Pinpoint the cell where the given text exists, returning its [X, Y] midpoint coordinate. 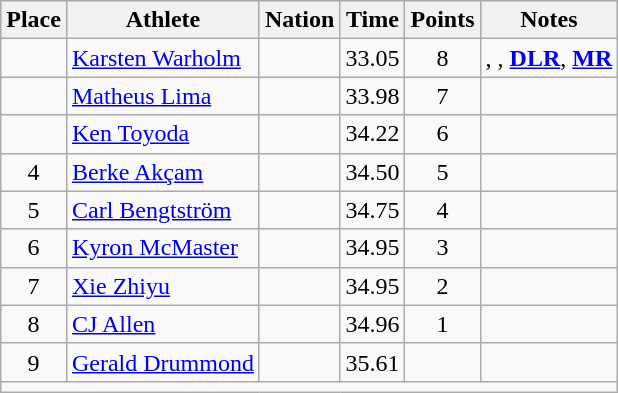
33.05 [372, 58]
Berke Akçam [162, 172]
Gerald Drummond [162, 362]
CJ Allen [162, 324]
Xie Zhiyu [162, 286]
Athlete [162, 20]
2 [442, 286]
, , DLR, MR [549, 58]
Notes [549, 20]
Points [442, 20]
Place [34, 20]
Nation [299, 20]
34.75 [372, 210]
9 [34, 362]
3 [442, 248]
Carl Bengtström [162, 210]
1 [442, 324]
33.98 [372, 96]
Ken Toyoda [162, 134]
35.61 [372, 362]
34.96 [372, 324]
Time [372, 20]
Matheus Lima [162, 96]
Karsten Warholm [162, 58]
34.22 [372, 134]
34.50 [372, 172]
Kyron McMaster [162, 248]
